Provide the (x, y) coordinate of the cell's center where the given text is located.  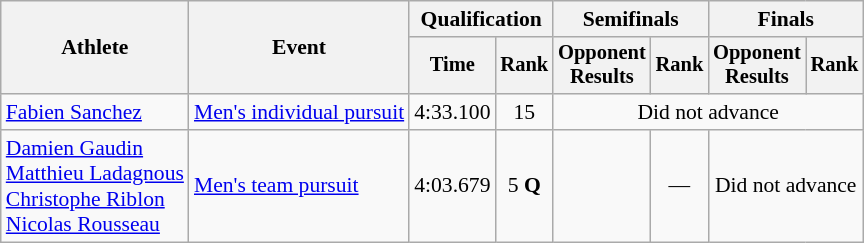
Men's team pursuit (299, 186)
Finals (786, 19)
Time (452, 66)
Semifinals (630, 19)
4:33.100 (452, 112)
5 Q (525, 186)
Damien GaudinMatthieu LadagnousChristophe RiblonNicolas Rousseau (95, 186)
Event (299, 48)
Athlete (95, 48)
Fabien Sanchez (95, 112)
15 (525, 112)
— (680, 186)
4:03.679 (452, 186)
Qualification (481, 19)
Men's individual pursuit (299, 112)
